Scan for the cell matching the given text and deliver its (X, Y) coordinate at center. 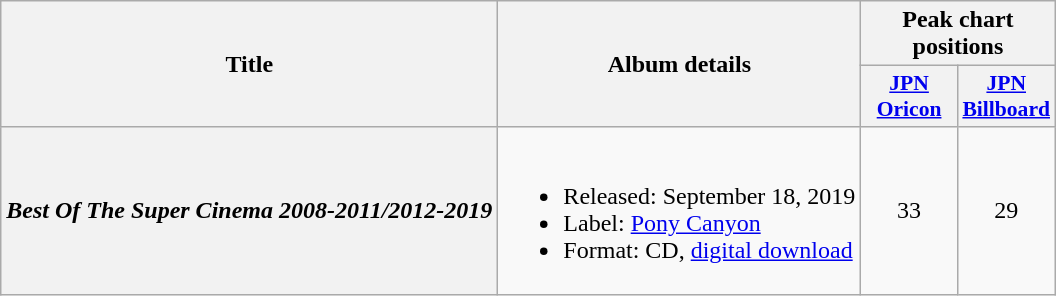
33 (910, 210)
Peak chart positions (958, 34)
29 (1006, 210)
Album details (680, 64)
JPNOricon (910, 96)
Title (250, 64)
Best Of The Super Cinema 2008-2011/2012-2019 (250, 210)
JPNBillboard (1006, 96)
Released: September 18, 2019Label: Pony CanyonFormat: CD, digital download (680, 210)
